Find where the given text appears and provide that cell's center as (X, Y) coordinate. 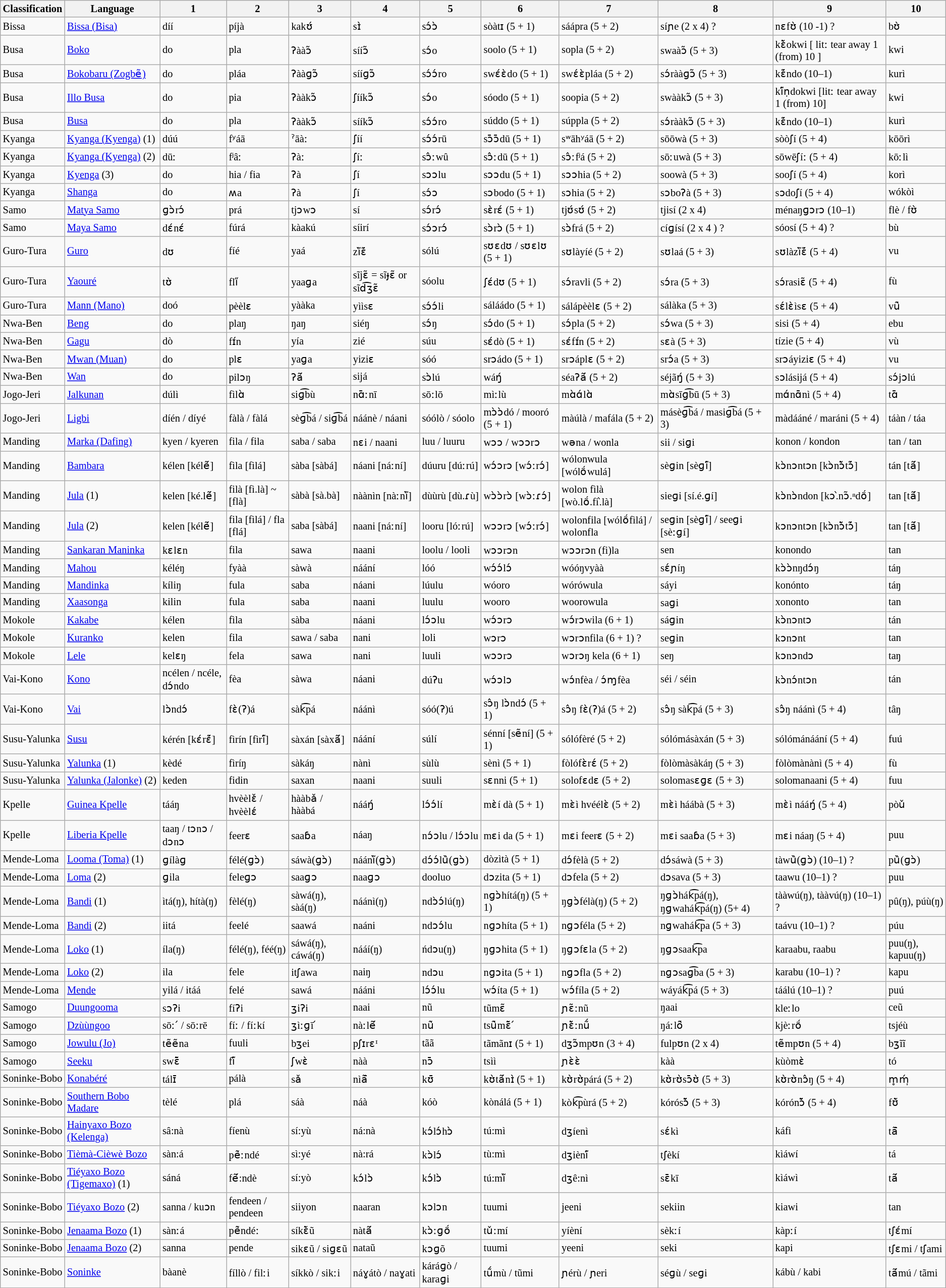
sijá (385, 376)
looru [lóːrú] (451, 525)
sènì (5 + 1) (521, 763)
sɔ́rasiɛ̃ (5 + 4) (829, 281)
fìrín [fìrĩ́] (258, 739)
Bissa (Bisa) (112, 26)
tààwú(ŋ), tààvú(ŋ) (10–1) ? (829, 902)
saawá (320, 925)
sáwà(ɡɔ̀) (320, 859)
dúuru [dúːrú] (451, 466)
pende (258, 1248)
yaaɡa (320, 281)
Bandi (1) (112, 902)
kjèːrṍ (829, 1026)
tááŋ (193, 805)
kìáwí (829, 1155)
ìtá(ŋ), hítà(ŋ) (193, 902)
tǔːmí (521, 1231)
nũ (451, 1008)
ɡɔ̀rɔ́ (193, 210)
tʃɛmi / tʃami (916, 1248)
fela (258, 656)
kàakú (320, 228)
pilɔŋ (258, 376)
dʒê:nì (608, 1178)
Kono (112, 679)
dɔ́fèlà (5 + 2) (608, 859)
kɔɡõ (451, 1248)
nááni (385, 989)
sōːuwà (5 + 3) (715, 156)
8 (715, 9)
tṹmù / tũmi (521, 1272)
puu(ŋ), kapuu(ŋ) (916, 949)
Shanga (112, 192)
sawa / saba (320, 637)
wɔ́íta (5 + 1) (521, 989)
kɔlɔn (451, 1207)
séi / séin (715, 679)
sɔ́ɔ (451, 192)
sálápèèlɛ (5 + 2) (608, 306)
wóoro (521, 585)
kélen [kélẽ́] (193, 466)
bʒei (320, 1043)
4 (385, 9)
dɔfela (5 + 2) (608, 877)
sɔ̂ŋ náánì (5 + 4) (829, 709)
nàːlẽ́ (385, 1026)
doó (193, 306)
dúʔu (451, 679)
fyàà (258, 568)
màdááné / maráni (5 + 4) (829, 418)
fendeen / pendeen (258, 1207)
nàtã́ (385, 1231)
vũ̀ (916, 306)
sɔɔdu (5 + 1) (521, 174)
Bandi (2) (112, 925)
kórósɔ̃̌ (5 + 3) (715, 1102)
yilá / itáá (193, 989)
mɛ̀ì nááŋ́ (5 + 4) (829, 805)
kɔ̀nɔntɔ (829, 620)
tú:mĩ̀ (521, 1178)
2 (258, 9)
kelen [ké.lẽ́] (193, 495)
kéléŋ (193, 568)
kɔ̀nɔntɔn [kɔ̀nɔ̃̀tɔ̃́] (829, 466)
sáláádo (5 + 1) (521, 306)
tàwù̀(ɡɔ̀) (10–1) ? (829, 859)
ndɔ̀ɔ́lú(ŋ) (451, 902)
náaŋ (385, 835)
Matya Samo (112, 210)
ŋáːlõ̀ (715, 1026)
tãã (451, 1043)
sòàtɪ (5 + 1) (521, 26)
wáŋ́ (521, 376)
plaŋ (258, 324)
luu / luuru (451, 442)
Dzùùngoo (112, 1026)
saba / saba (320, 442)
Guro (112, 251)
dʒiènĩ́ (608, 1155)
sisi (5 + 4) (829, 324)
tɑ̄ (916, 394)
wólonwula [wólṍwulá] (608, 466)
Yaouré (112, 281)
sɛ́dò (5 + 1) (521, 341)
sóolu (451, 281)
Marka (Dafing) (112, 442)
taawu (10–1) ? (829, 877)
konónto (829, 585)
sèkːí (715, 1231)
mìːlù (521, 394)
karabu (10–1) ? (829, 972)
tẽmpʊn (5 + 4) (829, 1043)
ndɔu (451, 972)
naaɡɔ (385, 877)
nànì (385, 763)
sɔ̂ːdū (5 + 1) (521, 156)
sɔ̂ːwû (451, 156)
fìríŋ (258, 763)
sólómásàxán (5 + 3) (715, 739)
kíliŋ (193, 585)
dʊ (193, 251)
ʔã́ (320, 376)
woorowula (608, 602)
m̥ḿ̩ (916, 1078)
Soninke (112, 1272)
sʷāhʸáā (5 + 2) (608, 139)
màúlà / mafála (5 + 2) (608, 418)
Mwan (Muan) (112, 359)
wɔɔ / wɔɔrɔ (521, 442)
náánì(ŋ) (385, 902)
tù:mì (521, 1155)
sikɛũ / siɡɛũ (320, 1248)
Kyanga (Kyenga) (2) (112, 156)
1 (193, 9)
Tiéyaxo Bozo (2) (112, 1207)
fúrá (258, 228)
Mandinka (112, 585)
tsìì (521, 1061)
sʊlàzĩ̀ɛ̃́ (5 + 4) (829, 251)
Guinea Kpelle (112, 805)
kelɛŋ (193, 656)
fíenù (258, 1131)
Susu (112, 739)
taávu (10–1) ? (829, 925)
náɣátò / naɣati (385, 1272)
tú:mì (521, 1131)
jeeni (608, 1207)
fìla [fìlá] (258, 466)
Kyenga (3) (112, 174)
díén / díyé (193, 418)
tèlé (193, 1102)
sɔ́ŋ (451, 324)
fìlɑ̀ (258, 394)
bʒĩĩ (916, 1043)
sànːá (193, 1231)
dò (193, 341)
sōōwà (5 + 3) (715, 139)
Bambara (112, 466)
lɔ̀ndɔ́ (193, 709)
Xaasonga (112, 602)
Lele (112, 656)
sàwa (320, 679)
sɛ́lɛ̀ìsɛ (5 + 4) (829, 306)
sɔɔlu (451, 174)
félé(ŋ), féé(ŋ) (258, 949)
Jalkunan (112, 394)
mɛ̀ì hvéélɛ̀ (5 + 2) (608, 805)
fìla (258, 620)
tsũ̀mɛ̃̄ ́ (521, 1026)
fʲâː (258, 156)
Konabéré (112, 1078)
nũ̀ (451, 1026)
sɔdoʃí (5 + 4) (829, 192)
tãmãnɪ (5 + 1) (521, 1043)
sɔbodo (5 + 1) (521, 192)
sóólò / sóolo (451, 418)
dòzìtà (5 + 1) (521, 859)
fàlà / fàlá (258, 418)
wɔrɔŋ kela (6 + 1) (608, 656)
dúú (193, 139)
sí:yù (320, 1131)
dɔzita (5 + 1) (521, 877)
dūː (193, 156)
Boko (112, 49)
iitá (193, 925)
náani [náːní] (385, 466)
sɔ́pla (5 + 2) (608, 324)
naani [náːní] (385, 525)
lúulu (451, 585)
sɔ́ɔ́rū (451, 139)
sawá (320, 989)
sóó(ʔ)ú (451, 709)
dɔsava (5 + 3) (715, 877)
mɑ̀sīɡ͡bū (5 + 3) (715, 394)
sàkáŋ (320, 763)
nɡɔfla (5 + 2) (608, 972)
sĩjɛ̃ = sĩɟɛ̃ or sĩd͡ʒɛ̃ (385, 281)
ʍa (258, 192)
fɛ̀(ʔ)á (258, 709)
ila (193, 972)
Kakabe (112, 620)
sóosí (5 + 4) ? (829, 228)
kĩ́ṇdokwi [litː tear away 1 (from) 10] (829, 97)
lɔ́ɔ́lu (451, 989)
ʃɛ́dʊ (5 + 1) (521, 281)
kleːlo (829, 1008)
sɔ̂ŋ lɔ̀ndɔ́ (5 + 1) (521, 709)
nɡwahák͡pa (5 + 3) (715, 925)
nɛi / naani (385, 442)
kèdé (193, 763)
3 (320, 9)
yììsɛ (385, 306)
tã́mú / tãmi (916, 1272)
saba [sàbá] (320, 525)
ʔààɡɔ̃ (320, 74)
wɔɔrɔn (521, 550)
Hainyaxo Bozo (Kelenga) (112, 1131)
sénní [sẽní] (5 + 1) (521, 739)
lɔ́ɔlu (451, 620)
saxan (320, 781)
keden (193, 781)
srɔáplɛ (5 + 2) (608, 359)
kàpːí (829, 1231)
fòlòmànànì (5 + 4) (829, 763)
Classification (32, 9)
ɡila (193, 877)
sì:yé (320, 1155)
nááŋ́ (385, 805)
sɛ̄kī (715, 1178)
kɔnɔnt (829, 637)
kórónɔ̃̌ (5 + 4) (829, 1102)
kóò (451, 1102)
Jula (2) (112, 525)
Seeku (112, 1061)
zĩ̀ɛ̃́ (385, 251)
ʒìːɡī ́ (320, 1026)
konondo (829, 550)
yaɡa (320, 359)
fuu (916, 781)
fuuli (258, 1043)
Maya Samo (112, 228)
nàà (385, 1061)
kɛlɛn (193, 550)
solofɛdɛ (5 + 2) (608, 781)
plɛ (258, 359)
kɔ̀ɔ̀nŋdɔ́ŋ (829, 568)
yààka (320, 306)
fĩ́ (258, 1061)
saɡi (715, 602)
filà [fì.là] ~ [flà] (258, 495)
mɛi feerɛ (5 + 2) (608, 835)
sàk͡pá (320, 709)
siéŋ (385, 324)
wɔ́ɔrɔ [wɔ́ːrɔ́] (521, 466)
9 (829, 9)
prá (258, 210)
ʃíː (385, 156)
Tiéyaxo Bozo (Tigemaxo) (1) (112, 1178)
kɔ̀ːɡṍ (451, 1231)
sɔɔhia (5 + 2) (608, 174)
séaʔã́ (5 + 2) (608, 376)
ŋaŋ (320, 324)
sɔboʔà (5 + 3) (715, 192)
pʃɪrɛᶦ (385, 1043)
kelen (193, 637)
naiŋ (385, 972)
sooʃí (5 + 4) (829, 174)
fʊ̃̀ (916, 1102)
kiawi (829, 1207)
pálà (258, 1078)
sōːlō (451, 394)
sííɔ̃ (385, 49)
sɔ̀rɔ̀ (5 + 1) (521, 228)
náà (385, 1102)
naai (385, 1008)
sáwá(ŋ), cáwá(ŋ) (320, 949)
Bissa (32, 26)
táàn / táa (916, 418)
sanna (193, 1248)
kɔ̀nɔ̀ndon [kɔ.̀nɔ̃.ⁿdṍ] (829, 495)
kérén [kɛ́rɛ̃́] (193, 739)
wórówula (608, 585)
sɔ́jɔlú (916, 376)
sɛà (5 + 3) (715, 341)
soolo (5 + 1) (521, 49)
séjãŋ́ (5 + 3) (715, 376)
ʔàː (320, 156)
wókòì (916, 192)
korì (916, 174)
fèlé(ŋ) (258, 902)
Bokobaru (Zogbẽ) (112, 74)
lɔ́ɔ́lí (451, 805)
síirí (385, 228)
mɑ̀ɑ́lɑ̀ (608, 394)
sólú (451, 251)
hvèèlɛ̌ / hvèèlɛ́ (258, 805)
sɛ́ɲíŋ (715, 568)
ŋɡɔfɛla (5 + 2) (608, 949)
cíɡísí (2 x 4 ) ? (715, 228)
swɛ́ɛ̀pláa (5 + 2) (608, 74)
ʔààɔ̃ (320, 49)
sòòʃí (5 + 4) (829, 139)
karaabu, raabu (829, 949)
sàn:á (193, 1155)
nìã̄ (385, 1078)
ŋɡɔhita (5 + 1) (521, 949)
wolonfila [wólṍfìlá] / wolonfla (608, 525)
nɑ̄ːnī (385, 394)
sɔ́ɔrɔ́ (451, 228)
sàbà [sà.bà] (320, 495)
solomasɛɡɛ (5 + 3) (715, 781)
srɔ́a (5 + 3) (715, 359)
Southern Bobo Madare (112, 1102)
seŋ (715, 656)
swaàɔ̃ (5 + 3) (715, 49)
plá (258, 1102)
tó (916, 1061)
Vai (112, 709)
fòlòmàsàkáŋ (5 + 3) (715, 763)
saaɓa (320, 835)
kakʊ́ (320, 26)
Loma (2) (112, 877)
wɔɔrɔ [wɔ́ːrɔ́] (521, 525)
kelen [kélẽ́] (193, 525)
kɔnɔndɔ (829, 656)
wɔ́fíla (5 + 2) (608, 989)
pèèlɛ (258, 306)
sàwà (320, 568)
sáɡin (715, 620)
wɔrɔ (521, 637)
sɪ̀ (385, 26)
pláa (258, 74)
ceũ (916, 1008)
kʊ̀rʊ̀nɔ̂ŋ (5 + 4) (829, 1078)
nɔ́ɔlu / lɔ́ɔlu (451, 835)
zié (385, 341)
nɛfʊ̀ (10 -1) ? (829, 26)
Beng (112, 324)
konon / kondon (829, 442)
sàba (320, 620)
nɡɔita (5 + 1) (521, 972)
tá (916, 1155)
ɲɛ̃̀ːnṹ (608, 1026)
sɔ̂ŋ sàk͡pá (5 + 3) (715, 709)
dúlì (193, 394)
púu (916, 925)
sùlù (451, 763)
dɔ́ɔ́lù̀(ɡɔ̀) (451, 859)
séɡù / seɡi (715, 1272)
fòlófɛ̀rɛ́ (5 + 2) (608, 763)
píjà (258, 26)
dooluo (451, 877)
sōː ́ / sōːrē (193, 1026)
kélen (193, 620)
sólófèré (5 + 2) (608, 739)
wɔɔrɔn (fi)la (608, 550)
siiyon (320, 1207)
kōːlì (916, 156)
fuú (916, 739)
tjɔwɔ (320, 210)
sɔ́ɔ́li (451, 306)
sɛnni (5 + 1) (521, 781)
soowà (5 + 3) (715, 174)
sííɡɔ̃ (385, 74)
fʸáā (258, 139)
solomanaani (5 + 4) (829, 781)
Jenaama Bozo (2) (112, 1248)
sōwēʃíː (5 + 4) (829, 156)
sɔ̂ŋ fɛ̀(ʔ)á (5 + 2) (608, 709)
sáà (320, 1102)
seɡin (715, 637)
taaŋ / tɔnɔ / dɔnɔ (193, 835)
hia / fia (258, 174)
sǎ (320, 1078)
bʊ̀ (916, 26)
sólómánáání (5 + 4) (829, 739)
wóóŋvyàà (608, 568)
kʊ̀rʊ̀sɔ̄ʊ̀ (5 + 3) (715, 1078)
sʊlaá (5 + 3) (715, 251)
flè / fʊ̀ (916, 210)
pû(ŋ), púù(ŋ) (916, 902)
yiziɛ (385, 359)
ɡílàɡ (193, 859)
sèɡ͡bá / siɡ͡bá (320, 418)
Loko (1) (112, 949)
vù (916, 341)
loli (451, 637)
wɔɔrɔ (521, 656)
tũmɛ̃ (521, 1008)
wɔrɔnfila (6 + 1) ? (608, 637)
itʃawa (320, 972)
tsjéù (916, 1026)
srɔáyiziɛ (5 + 4) (829, 359)
hààbǎ / hààbá (320, 805)
lóó (451, 568)
Ligbi (112, 418)
sen (715, 550)
sɔʔi (193, 1008)
sɛ́kì (715, 1131)
ndɔɔ́lu (451, 925)
ɲɛ̀ɛ̀ (608, 1061)
ʃííkɔ̃ (385, 97)
luuli (451, 656)
fíː / fíːkí (258, 1026)
seɡin [sèɡĩ́] / seeɡi [sèːɡí] (715, 525)
ŋɡɔsaak͡pa (715, 949)
Jenaama Bozo (1) (112, 1231)
ńdɔu(ŋ) (451, 949)
wooro (521, 602)
sí (385, 210)
wɔ́ɔlɔ (521, 679)
tízie (5 + 4) (829, 341)
sʊlàyíé (5 + 2) (608, 251)
kōōrì (916, 139)
kʊ̀rʊ̀párá (5 + 2) (608, 1078)
pù̀(ɡɔ̀) (916, 859)
sâ:nà (193, 1131)
fɪ́n (258, 341)
fíllò / filːi (258, 1272)
kɔ̀lɔ́ (451, 1155)
dɛ́nɛ́ (193, 228)
sàba [sàbá] (320, 466)
taŋ (916, 656)
yíèní (608, 1231)
pòǔ (916, 805)
dùùrù [dù.ɾù] (451, 495)
pia (258, 97)
ménaŋɡɔrɔ (10–1) (829, 210)
náánì (385, 709)
sɔ́ɔ̀ (451, 26)
mɛi da (5 + 1) (521, 835)
10 (916, 9)
sáyi (715, 585)
tẽẽna (193, 1043)
tʊ̀ (193, 281)
bù (916, 228)
wɔ́rɔwila (6 + 1) (608, 620)
sieɡi [sí.é.ɡí] (715, 495)
náánĩ̀(ɡɔ̀) (385, 859)
félé(ɡɔ̀) (258, 859)
Mende (112, 989)
sɛ́fɪ́n (5 + 2) (608, 341)
sɔ́do (5 + 1) (521, 324)
nɡɔ̀hítá(ŋ) (5 + 1) (521, 902)
kɔ̀nɔ́ntɔn (829, 679)
ŋaai (715, 1008)
ncélen / ncéle, dɔ́ndo (193, 679)
súppla (5 + 2) (608, 121)
swààkɔ̃ (5 + 3) (715, 97)
dʒɔ̃mpʊn (3 + 4) (608, 1043)
sɔ̂ːfʲá (5 + 2) (608, 156)
soopia (5 + 2) (608, 97)
naaran (385, 1207)
sɔ̀frá (5 + 2) (608, 228)
sɔhia (5 + 2) (608, 192)
Loko (2) (112, 972)
sɔ́wa (5 + 3) (715, 324)
nàànìn [nàːnĩ̀] (385, 495)
wɔ́ɔ́lɔ́ (521, 568)
káráɡò / karaɡi (451, 1272)
Duungooma (112, 1008)
Sankaran Maninka (112, 550)
káfì (829, 1131)
Jowulu (Jo) (112, 1043)
ʒiʔi (320, 1008)
puú (916, 989)
sííkɔ̃ (385, 121)
kònálá (5 + 1) (521, 1102)
Wan (112, 376)
sèɡin [sèɡĩ́] (715, 466)
mɑ́nɑ̄nì (5 + 4) (829, 394)
ˀāàː (320, 139)
nááí(ŋ) (385, 949)
nà:rá (385, 1155)
sanna / kuɔn (193, 1207)
felé (258, 989)
Gagu (112, 341)
tʃɛ́mí (916, 1231)
dʒíenì (608, 1131)
yía (320, 341)
mɔ̀ɔ̀dó / mooró (5 + 1) (521, 418)
srɔádo (5 + 1) (521, 359)
kɔnɔntɔn [kɔ̀nɔ̃̀tɔ̃́] (829, 525)
tã̄ (916, 1131)
tjʊ́sʊ́ (5 + 2) (608, 210)
sɔ́rààɡɔ̃ (5 + 3) (715, 74)
siɡ͡bù (320, 394)
ná:nà (385, 1131)
wəna / wonla (608, 442)
fila / fila (258, 442)
fidin (258, 781)
yeeni (608, 1248)
fíé (258, 251)
kɔ́lɔ́hɔ̀ (451, 1131)
kapi (829, 1248)
fèa (258, 679)
sʊɛdʊ / sʊɛlʊ (5 + 1) (521, 251)
kábù / kabi (829, 1272)
sí:yò (320, 1178)
bàanè (193, 1272)
díí (193, 26)
síɲe (2 x 4) ? (715, 26)
kilin (193, 602)
tálɪ̄ (193, 1078)
kòk͡pùrá (5 + 2) (608, 1102)
Tièmà-Cièwè Bozo (112, 1155)
súlí (451, 739)
Kyanga (Kyenga) (1) (112, 139)
ʃíí (385, 139)
súu (451, 341)
fulpʊn (2 x 4) (715, 1043)
pẽ̀ndéː (258, 1231)
mɛi náaŋ (5 + 4) (829, 835)
Jula (1) (112, 495)
fila [fìlá] / fla [flá] (258, 525)
náánè / náani (385, 418)
ebu (916, 324)
fli̋ (258, 281)
Kuranko (112, 637)
wɔ̀ɔ̀rɔ̀ [wɔ̀ːɾɔ́] (521, 495)
ɲɛ̃ːnũ (608, 1008)
sekiin (715, 1207)
suuli (451, 781)
síkɛ̃̀ũ (320, 1231)
táálú (10–1) ? (829, 989)
sálàka (5 + 3) (715, 306)
sɔ́ra (5 + 3) (715, 281)
fẽ́:ndè (258, 1178)
sáná (193, 1178)
luulu (451, 602)
saaɡɔ (320, 877)
swɛ̃̄ (193, 1061)
wɔ́ɔrɔ (521, 620)
fele (258, 972)
nɡɔhíta (5 + 1) (521, 925)
kʊ̀tã́nɪ̀ (5 + 1) (521, 1078)
mɛ̀ì háábà (5 + 3) (715, 805)
nɔ̄ (451, 1061)
feleɡɔ (258, 877)
5 (451, 9)
naáni (385, 925)
loolu / looli (451, 550)
sáápra (5 + 2) (608, 26)
nɡɔsaɡ͡ba (5 + 3) (715, 972)
kàà (715, 1061)
kʊ̄ (451, 1078)
swɛ́ɛ̀do (5 + 1) (521, 74)
sɔ̄ɔ̄dū (5 + 1) (521, 139)
wolon fìlà [wò.lṍ.fi.̀là] (608, 495)
Yalunka (Jalonke) (2) (112, 781)
mɛ̀í dà (5 + 1) (521, 805)
súddo (5 + 1) (521, 121)
tʃèkí (715, 1155)
yaá (320, 251)
sɔlásijá (5 + 4) (829, 376)
xononto (829, 602)
Illo Busa (112, 97)
Language (112, 9)
7 (608, 9)
tã́ (916, 1178)
6 (521, 9)
Looma (Toma) (1) (112, 859)
sii / siɡi (715, 442)
kapu (916, 972)
ŋɡɔ̀hák͡pá(ŋ), ŋɡwahák͡pá(ŋ) (5+ 4) (715, 902)
sɛ̀rɛ́ (5 + 1) (521, 210)
fíʔi (258, 1008)
Yalunka (1) (112, 763)
sɔ́ravli (5 + 2) (608, 281)
sɔ́rààkɔ̃ (5 + 3) (715, 121)
másèɡ͡bá / masiɡ͡bá (5 + 3) (715, 418)
feelé (258, 925)
wáyák͡pá (5 + 3) (715, 989)
kìáwì (829, 1178)
sóó (451, 359)
íla(ŋ) (193, 949)
tjisí (2 x 4) (715, 210)
nataũ (385, 1248)
Liberia Kpelle (112, 835)
mɛi saaɓa (5 + 3) (715, 835)
feerɛ (258, 835)
tâŋ (916, 709)
sàxán [sàxã́] (320, 739)
ɲérù / ɲeri (608, 1272)
ŋɡɔ̀félà(ŋ) (5 + 2) (608, 902)
Mahou (112, 568)
Mann (Mano) (112, 306)
kùòmɛ̀ (829, 1061)
sóodo (5 + 1) (521, 97)
dɔ́sáwà (5 + 3) (715, 859)
sàwá(ŋ), sàá(ŋ) (320, 902)
tan / tan (916, 442)
sɔ́rɔ́ (451, 210)
sɔ̀lú (451, 376)
wɔ́nfèa / ɔ́ɱfèa (608, 679)
pẽ̀ːndé (258, 1155)
kɛ̃̀okwi [ litː tear away 1 (from) 10 ] (829, 49)
síkkò / sikːi (320, 1272)
nɡɔféla (5 + 2) (608, 925)
ʃwɛ̀ (320, 1061)
kyen / kyeren (193, 442)
tán [tã́] (916, 466)
sopla (5 + 2) (608, 49)
seki (715, 1248)
